Extract the (x, y) coordinate from the center of the cell holding the provided text.  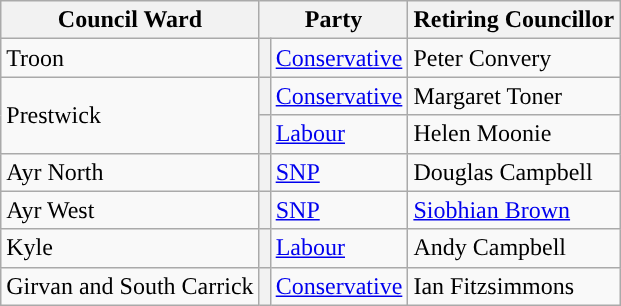
Retiring Councillor (514, 20)
Council Ward (130, 20)
Party (334, 20)
Ian Fitzsimmons (514, 286)
Troon (130, 58)
Prestwick (130, 115)
Andy Campbell (514, 248)
Helen Moonie (514, 134)
Douglas Campbell (514, 172)
Ayr West (130, 210)
Siobhian Brown (514, 210)
Ayr North (130, 172)
Kyle (130, 248)
Girvan and South Carrick (130, 286)
Peter Convery (514, 58)
Margaret Toner (514, 96)
